For the text-containing cell, return its midpoint in (x, y) coordinate format. 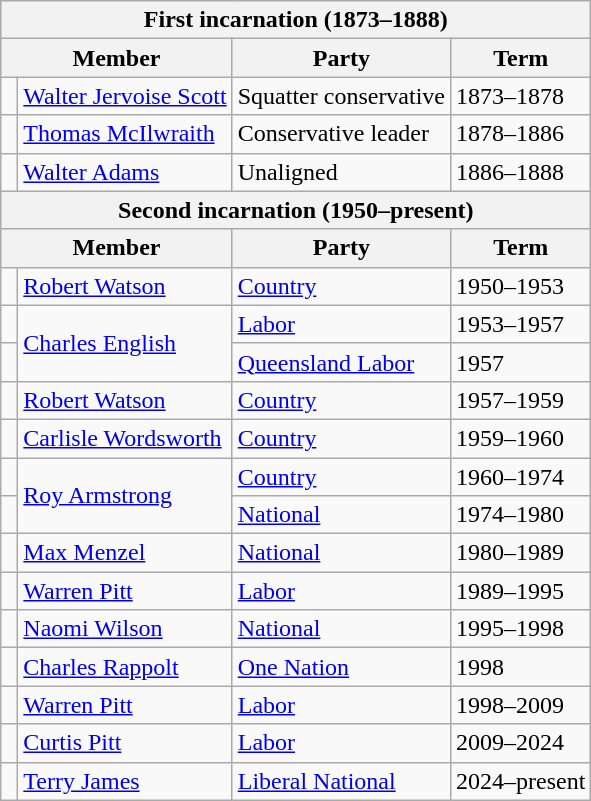
1886–1888 (521, 172)
Walter Adams (125, 172)
Charles Rappolt (125, 667)
Curtis Pitt (125, 743)
Unaligned (341, 172)
1960–1974 (521, 477)
Conservative leader (341, 134)
First incarnation (1873–1888) (296, 20)
Squatter conservative (341, 96)
1998–2009 (521, 705)
2024–present (521, 781)
1959–1960 (521, 438)
Queensland Labor (341, 362)
Carlisle Wordsworth (125, 438)
Walter Jervoise Scott (125, 96)
1989–1995 (521, 591)
1950–1953 (521, 286)
Thomas McIlwraith (125, 134)
1980–1989 (521, 553)
1953–1957 (521, 324)
1998 (521, 667)
One Nation (341, 667)
Terry James (125, 781)
Charles English (125, 343)
2009–2024 (521, 743)
1974–1980 (521, 515)
1957–1959 (521, 400)
Naomi Wilson (125, 629)
Max Menzel (125, 553)
Second incarnation (1950–present) (296, 210)
1995–1998 (521, 629)
1873–1878 (521, 96)
Liberal National (341, 781)
1878–1886 (521, 134)
1957 (521, 362)
Roy Armstrong (125, 496)
